Capture the cell that displays the provided text and extract its (x, y) central coordinate. 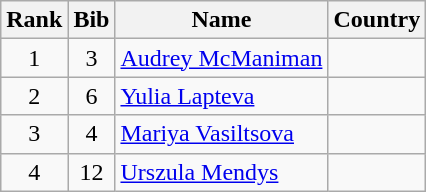
Audrey McManiman (222, 58)
Name (222, 20)
12 (92, 172)
Urszula Mendys (222, 172)
Yulia Lapteva (222, 96)
2 (34, 96)
6 (92, 96)
Rank (34, 20)
Bib (92, 20)
1 (34, 58)
Mariya Vasiltsova (222, 134)
Country (377, 20)
